From the cell containing the given text, extract its center point as (X, Y) coordinate. 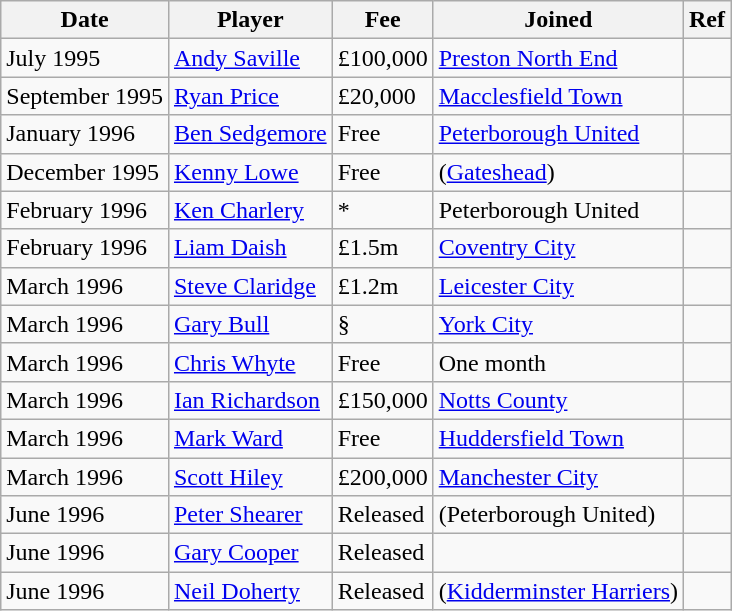
Date (85, 20)
Preston North End (558, 58)
Ryan Price (250, 96)
(Kidderminster Harriers) (558, 591)
Neil Doherty (250, 591)
December 1995 (85, 172)
Leicester City (558, 286)
Steve Claridge (250, 286)
September 1995 (85, 96)
Joined (558, 20)
Kenny Lowe (250, 172)
Andy Saville (250, 58)
£100,000 (382, 58)
Manchester City (558, 477)
Notts County (558, 400)
Gary Bull (250, 324)
Ben Sedgemore (250, 134)
* (382, 210)
£1.5m (382, 248)
Chris Whyte (250, 362)
Player (250, 20)
Ian Richardson (250, 400)
Peter Shearer (250, 515)
Coventry City (558, 248)
Liam Daish (250, 248)
Mark Ward (250, 438)
York City (558, 324)
Scott Hiley (250, 477)
July 1995 (85, 58)
£1.2m (382, 286)
Ref (708, 20)
One month (558, 362)
Huddersfield Town (558, 438)
Gary Cooper (250, 553)
§ (382, 324)
Fee (382, 20)
£200,000 (382, 477)
January 1996 (85, 134)
(Peterborough United) (558, 515)
£20,000 (382, 96)
Ken Charlery (250, 210)
£150,000 (382, 400)
(Gateshead) (558, 172)
Macclesfield Town (558, 96)
